For the text-containing cell, return its midpoint in [X, Y] coordinate format. 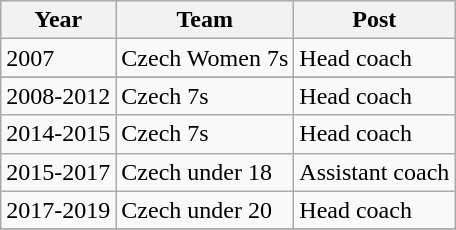
2008-2012 [58, 96]
2017-2019 [58, 210]
Post [374, 20]
2007 [58, 58]
Czech under 18 [205, 172]
Team [205, 20]
Czech under 20 [205, 210]
Assistant coach [374, 172]
Year [58, 20]
2014-2015 [58, 134]
2015-2017 [58, 172]
Czech Women 7s [205, 58]
